Capture the cell that displays the provided text and extract its [x, y] central coordinate. 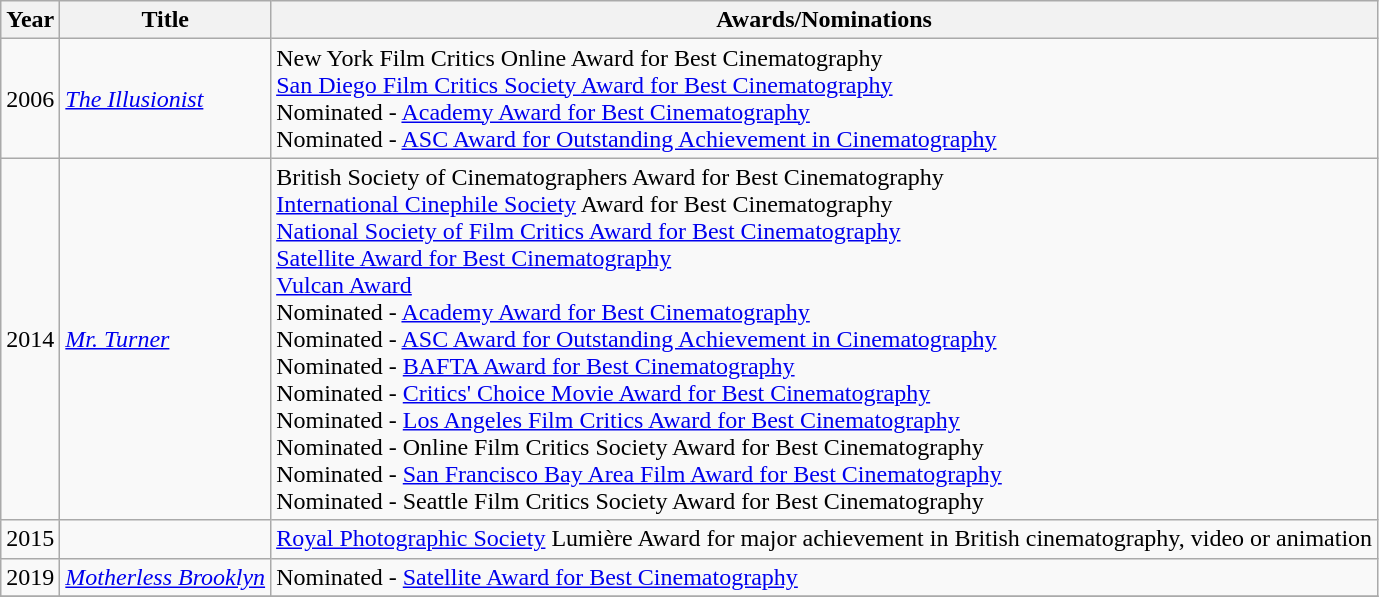
Awards/Nominations [824, 20]
Year [30, 20]
Mr. Turner [166, 339]
Motherless Brooklyn [166, 577]
Royal Photographic Society Lumière Award for major achievement in British cinematography, video or animation [824, 539]
The Illusionist [166, 98]
2006 [30, 98]
2015 [30, 539]
2014 [30, 339]
2019 [30, 577]
Nominated - Satellite Award for Best Cinematography [824, 577]
Title [166, 20]
